Find where the given text appears and provide that cell's center as (x, y) coordinate. 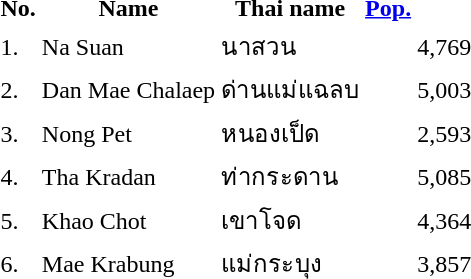
เขาโจด (290, 220)
Khao Chot (128, 220)
Nong Pet (128, 133)
Dan Mae Chalaep (128, 90)
นาสวน (290, 46)
Tha Kradan (128, 176)
Na Suan (128, 46)
ท่ากระดาน (290, 176)
หนองเป็ด (290, 133)
ด่านแม่แฉลบ (290, 90)
